Return the [X, Y] coordinate for the center point of the cell that contains the specified text.  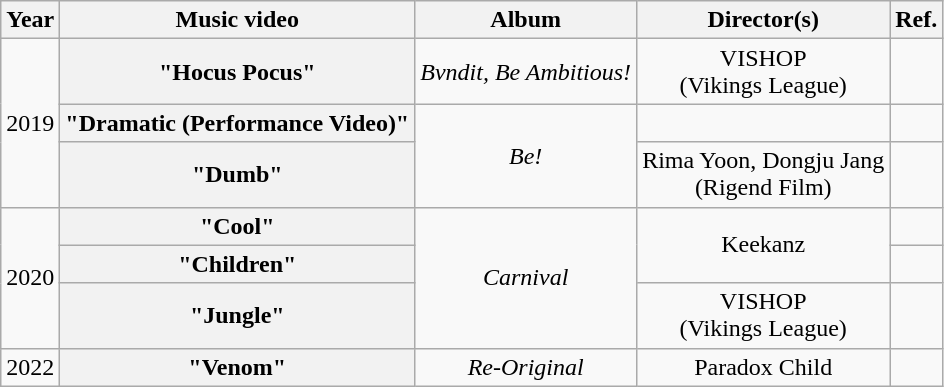
Re-Original [526, 367]
Be! [526, 156]
Keekanz [764, 245]
Album [526, 20]
Ref. [916, 20]
2020 [30, 278]
"Children" [238, 264]
Rima Yoon, Dongju Jang(Rigend Film) [764, 174]
"Dramatic (Performance Video)" [238, 123]
Music video [238, 20]
Bvndit, Be Ambitious! [526, 72]
"Hocus Pocus" [238, 72]
"Cool" [238, 226]
"Venom" [238, 367]
Year [30, 20]
2019 [30, 123]
Carnival [526, 278]
"Jungle" [238, 316]
2022 [30, 367]
Director(s) [764, 20]
"Dumb" [238, 174]
Paradox Child [764, 367]
